Provide the (x, y) coordinate of the cell's center where the given text is located.  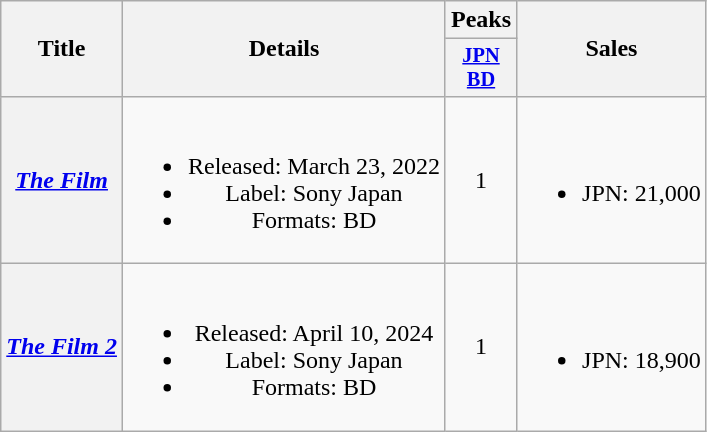
Released: April 10, 2024Label: Sony JapanFormats: BD (284, 348)
JPNBD (480, 68)
Details (284, 49)
The Film 2 (62, 348)
Title (62, 49)
JPN: 18,900 (612, 348)
Sales (612, 49)
The Film (62, 180)
JPN: 21,000 (612, 180)
Peaks (480, 20)
Released: March 23, 2022Label: Sony JapanFormats: BD (284, 180)
